Pinpoint the cell where the given text exists, returning its [x, y] midpoint coordinate. 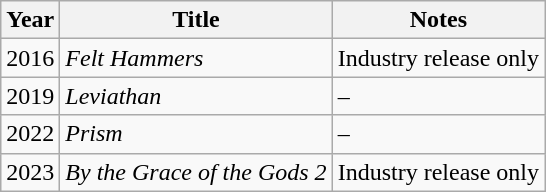
Notes [438, 20]
2019 [30, 96]
2023 [30, 172]
Year [30, 20]
Felt Hammers [196, 58]
2022 [30, 134]
Prism [196, 134]
Title [196, 20]
By the Grace of the Gods 2 [196, 172]
Leviathan [196, 96]
2016 [30, 58]
